For the text-containing cell, return its midpoint in [x, y] coordinate format. 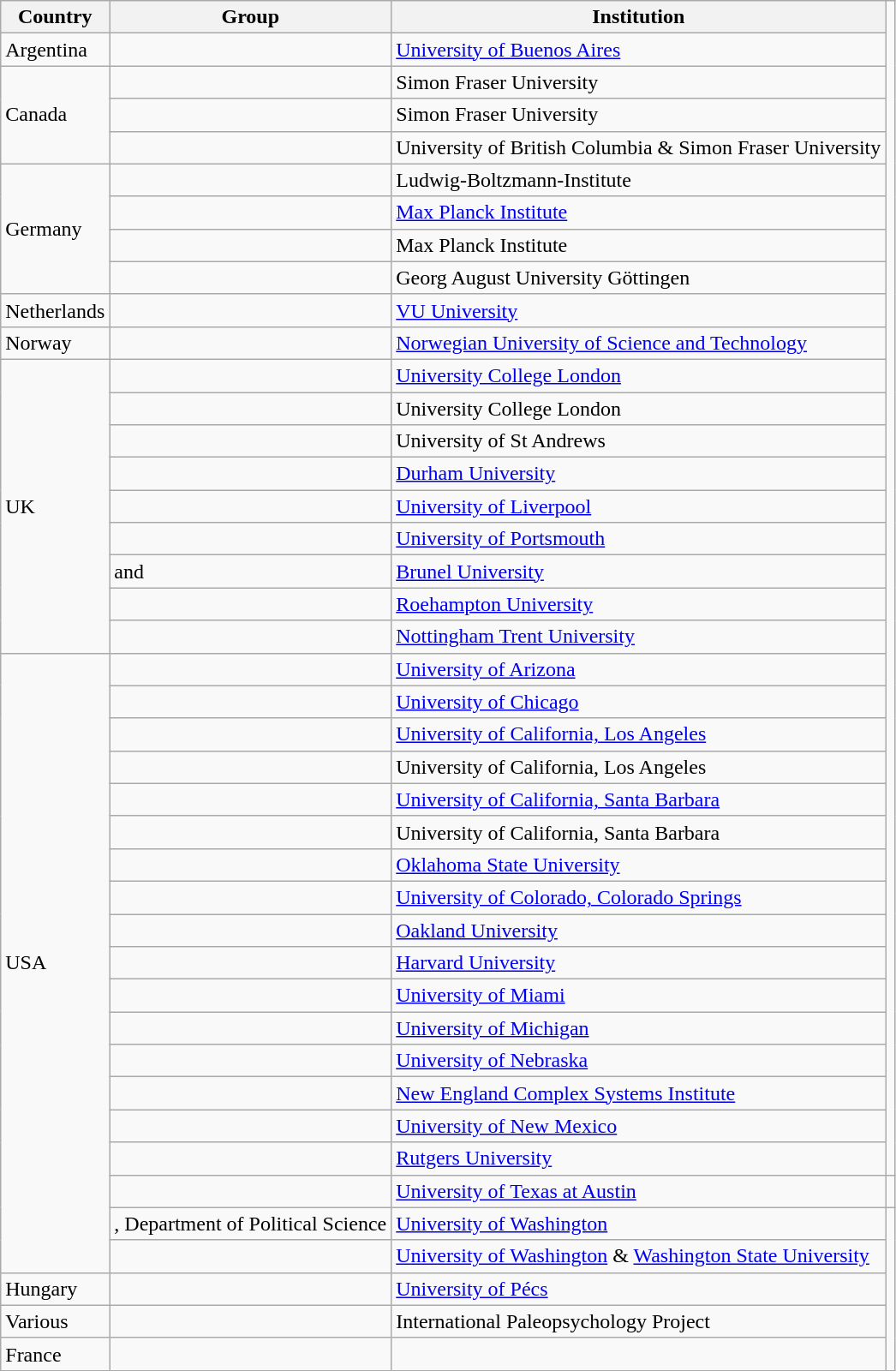
Argentina [55, 50]
Netherlands [55, 310]
Oklahoma State University [639, 865]
University of British Columbia & Simon Fraser University [639, 147]
University of Washington [639, 1224]
Canada [55, 115]
VU University [639, 310]
and [250, 572]
Various [55, 1321]
Rutgers University [639, 1158]
University of Arizona [639, 669]
University of Miami [639, 996]
USA [55, 963]
University of Chicago [639, 702]
University of St Andrews [639, 441]
Georg August University Göttingen [639, 278]
Roehampton University [639, 604]
, Department of Political Science [250, 1224]
Group [250, 17]
International Paleopsychology Project [639, 1321]
Norwegian University of Science and Technology [639, 343]
Hungary [55, 1289]
University of Liverpool [639, 506]
Institution [639, 17]
University of New Mexico [639, 1126]
Nottingham Trent University [639, 637]
Country [55, 17]
Norway [55, 343]
Ludwig-Boltzmann-Institute [639, 180]
University of Colorado, Colorado Springs [639, 897]
Durham University [639, 474]
University of Texas at Austin [639, 1191]
University of Buenos Aires [639, 50]
University of Nebraska [639, 1061]
Harvard University [639, 963]
University of Washington & Washington State University [639, 1256]
France [55, 1354]
University of Pécs [639, 1289]
Brunel University [639, 572]
University of Portsmouth [639, 539]
UK [55, 506]
University of Michigan [639, 1028]
Germany [55, 229]
Oakland University [639, 930]
New England Complex Systems Institute [639, 1093]
